Return the [x, y] coordinate for the center point of the cell that contains the specified text.  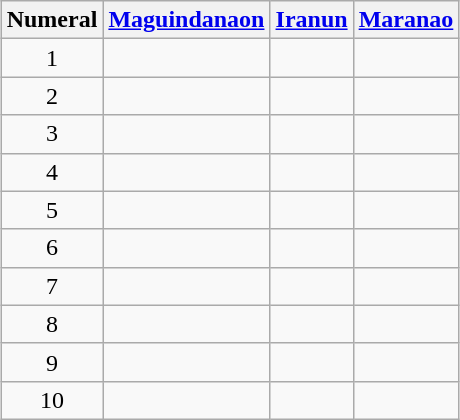
1 [52, 58]
6 [52, 248]
Maguindanaon [186, 20]
3 [52, 134]
8 [52, 324]
7 [52, 286]
2 [52, 96]
Numeral [52, 20]
Maranao [406, 20]
Iranun [312, 20]
10 [52, 400]
4 [52, 172]
5 [52, 210]
9 [52, 362]
